Extract the (X, Y) coordinate from the center of the cell holding the provided text.  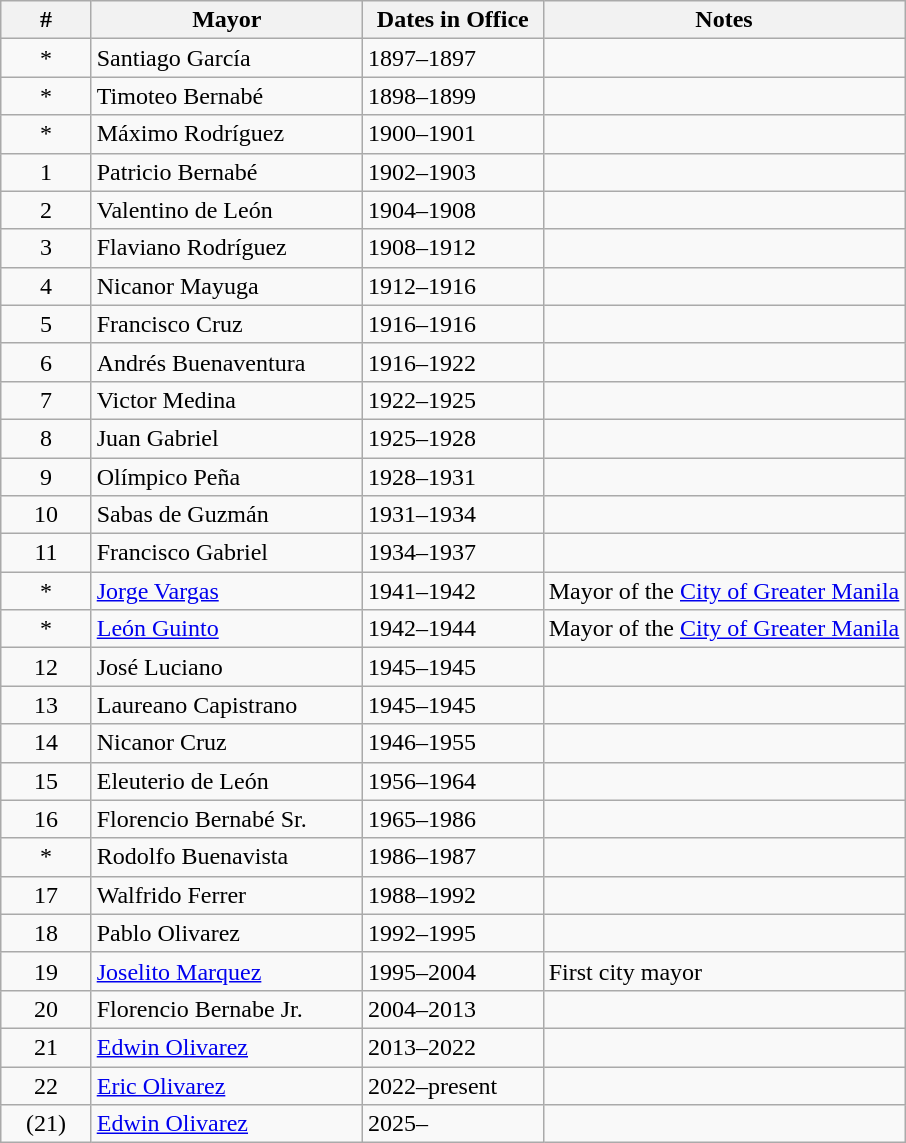
Laureano Capistrano (226, 705)
2022–present (452, 1085)
1956–1964 (452, 781)
Timoteo Bernabé (226, 96)
12 (46, 667)
1912–1916 (452, 286)
Santiago García (226, 58)
21 (46, 1047)
Victor Medina (226, 400)
2025– (452, 1124)
Nicanor Mayuga (226, 286)
4 (46, 286)
19 (46, 971)
Dates in Office (452, 20)
Máximo Rodríguez (226, 134)
1902–1903 (452, 172)
Juan Gabriel (226, 438)
(21) (46, 1124)
1988–1992 (452, 895)
15 (46, 781)
1942–1944 (452, 629)
León Guinto (226, 629)
Patricio Bernabé (226, 172)
1986–1987 (452, 857)
Walfrido Ferrer (226, 895)
Eric Olivarez (226, 1085)
José Luciano (226, 667)
10 (46, 515)
Andrés Buenaventura (226, 362)
1992–1995 (452, 933)
Francisco Gabriel (226, 553)
20 (46, 1009)
2013–2022 (452, 1047)
6 (46, 362)
1928–1931 (452, 477)
1931–1934 (452, 515)
1934–1937 (452, 553)
1897–1897 (452, 58)
1965–1986 (452, 819)
Rodolfo Buenavista (226, 857)
1904–1908 (452, 210)
Valentino de León (226, 210)
8 (46, 438)
Jorge Vargas (226, 591)
Notes (724, 20)
1916–1922 (452, 362)
Mayor (226, 20)
1908–1912 (452, 248)
1900–1901 (452, 134)
1898–1899 (452, 96)
9 (46, 477)
1916–1916 (452, 324)
Olímpico Peña (226, 477)
Pablo Olivarez (226, 933)
Francisco Cruz (226, 324)
Eleuterio de León (226, 781)
1946–1955 (452, 743)
2 (46, 210)
# (46, 20)
22 (46, 1085)
Nicanor Cruz (226, 743)
1941–1942 (452, 591)
13 (46, 705)
7 (46, 400)
1995–2004 (452, 971)
Sabas de Guzmán (226, 515)
Joselito Marquez (226, 971)
5 (46, 324)
1 (46, 172)
Florencio Bernabe Jr. (226, 1009)
First city mayor (724, 971)
1922–1925 (452, 400)
16 (46, 819)
11 (46, 553)
14 (46, 743)
1925–1928 (452, 438)
Flaviano Rodríguez (226, 248)
3 (46, 248)
18 (46, 933)
17 (46, 895)
2004–2013 (452, 1009)
Florencio Bernabé Sr. (226, 819)
